For the text-containing cell, return its midpoint in [X, Y] coordinate format. 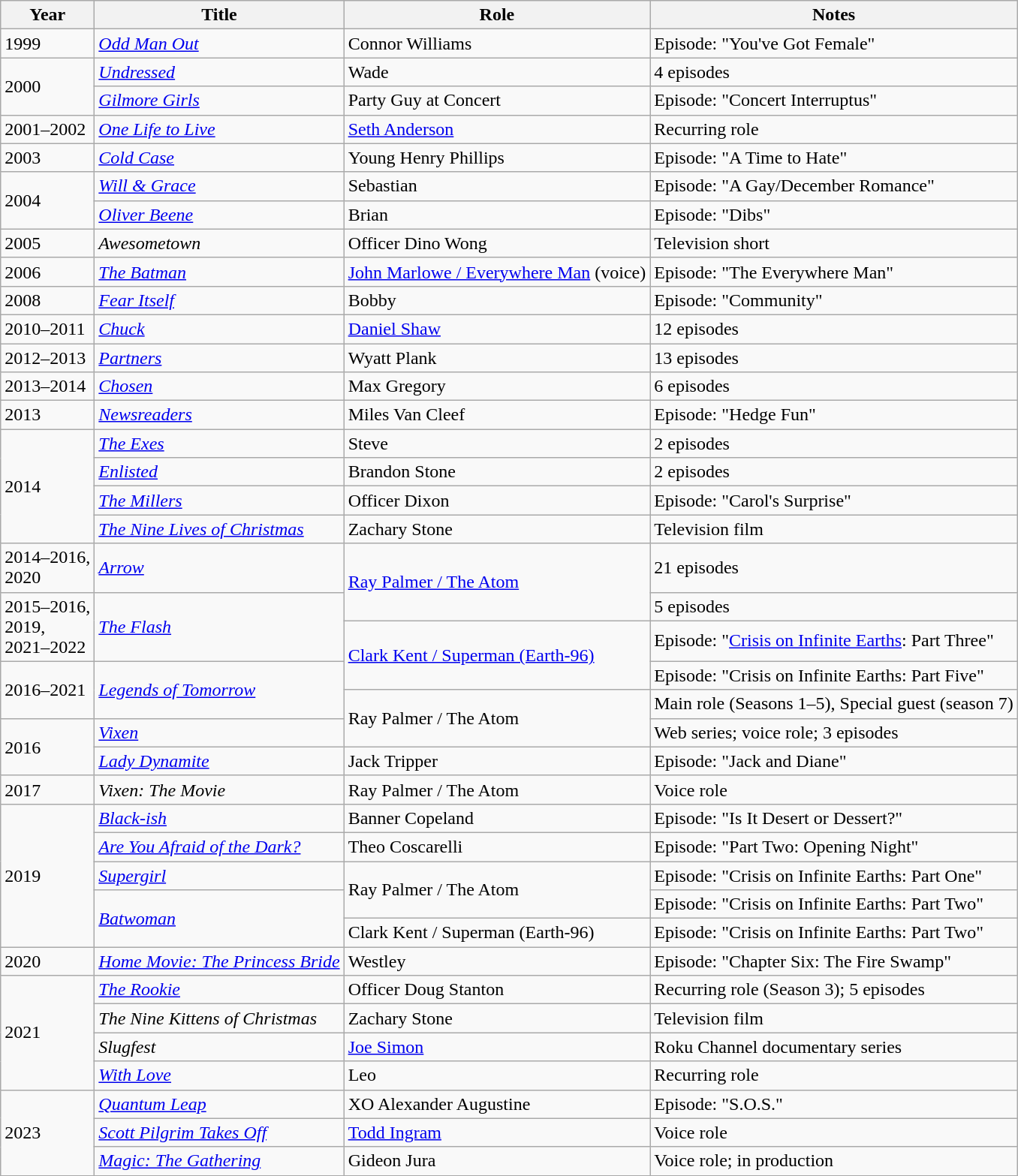
2023 [48, 1132]
2003 [48, 158]
2020 [48, 961]
Miles Van Cleef [497, 415]
2015–2016, 2019, 2021–2022 [48, 627]
Episode: "Chapter Six: The Fire Swamp" [834, 961]
Role [497, 15]
2006 [48, 272]
Arrow [219, 567]
Odd Man Out [219, 44]
Vixen: The Movie [219, 790]
Connor Williams [497, 44]
4 episodes [834, 72]
Notes [834, 15]
Gilmore Girls [219, 101]
Episode: "Jack and Diane" [834, 761]
Legends of Tomorrow [219, 690]
With Love [219, 1075]
2001–2002 [48, 129]
Cold Case [219, 158]
XO Alexander Augustine [497, 1104]
21 episodes [834, 567]
2013 [48, 415]
The Rookie [219, 990]
Episode: "Concert Interruptus" [834, 101]
Sebastian [497, 186]
Slugfest [219, 1047]
Roku Channel documentary series [834, 1047]
Episode: "Dibs" [834, 215]
Will & Grace [219, 186]
Episode: "Hedge Fun" [834, 415]
1999 [48, 44]
Episode: "Is It Desert or Dessert?" [834, 818]
Television short [834, 243]
2016 [48, 747]
Home Movie: The Princess Bride [219, 961]
2004 [48, 200]
Vixen [219, 732]
Episode: "A Time to Hate" [834, 158]
Voice role; in production [834, 1161]
Lady Dynamite [219, 761]
Westley [497, 961]
Episode: "S.O.S." [834, 1104]
Chosen [219, 386]
Daniel Shaw [497, 329]
Officer Doug Stanton [497, 990]
Max Gregory [497, 386]
2019 [48, 875]
2021 [48, 1033]
The Nine Lives of Christmas [219, 529]
Recurring role (Season 3); 5 episodes [834, 990]
Main role (Seasons 1–5), Special guest (season 7) [834, 704]
Officer Dixon [497, 501]
Brian [497, 215]
Theo Coscarelli [497, 847]
2014–2016, 2020 [48, 567]
Jack Tripper [497, 761]
The Flash [219, 627]
Episode: "Crisis on Infinite Earths: Part Five" [834, 675]
Fear Itself [219, 300]
Leo [497, 1075]
2008 [48, 300]
The Nine Kittens of Christmas [219, 1018]
Scott Pilgrim Takes Off [219, 1132]
Episode: "Community" [834, 300]
Party Guy at Concert [497, 101]
Year [48, 15]
Bobby [497, 300]
Magic: The Gathering [219, 1161]
12 episodes [834, 329]
Quantum Leap [219, 1104]
Wade [497, 72]
Undressed [219, 72]
Todd Ingram [497, 1132]
6 episodes [834, 386]
Black-ish [219, 818]
2017 [48, 790]
Oliver Beene [219, 215]
5 episodes [834, 606]
Web series; voice role; 3 episodes [834, 732]
Chuck [219, 329]
The Millers [219, 501]
Title [219, 15]
2016–2021 [48, 690]
13 episodes [834, 358]
Steve [497, 444]
Newsreaders [219, 415]
2012–2013 [48, 358]
2014 [48, 486]
Episode: "The Everywhere Man" [834, 272]
Batwoman [219, 919]
2013–2014 [48, 386]
Seth Anderson [497, 129]
2005 [48, 243]
Joe Simon [497, 1047]
Supergirl [219, 876]
Banner Copeland [497, 818]
The Batman [219, 272]
Episode: "Carol's Surprise" [834, 501]
2010–2011 [48, 329]
Wyatt Plank [497, 358]
Episode: "Crisis on Infinite Earths: Part One" [834, 876]
Young Henry Phillips [497, 158]
Partners [219, 358]
Awesometown [219, 243]
Enlisted [219, 472]
One Life to Live [219, 129]
2000 [48, 86]
Episode: "Crisis on Infinite Earths: Part Three" [834, 641]
Episode: "You've Got Female" [834, 44]
Brandon Stone [497, 472]
Episode: "A Gay/December Romance" [834, 186]
The Exes [219, 444]
Officer Dino Wong [497, 243]
Episode: "Part Two: Opening Night" [834, 847]
John Marlowe / Everywhere Man (voice) [497, 272]
Gideon Jura [497, 1161]
Are You Afraid of the Dark? [219, 847]
